Output the (x, y) coordinate of the center of the cell containing the given text.  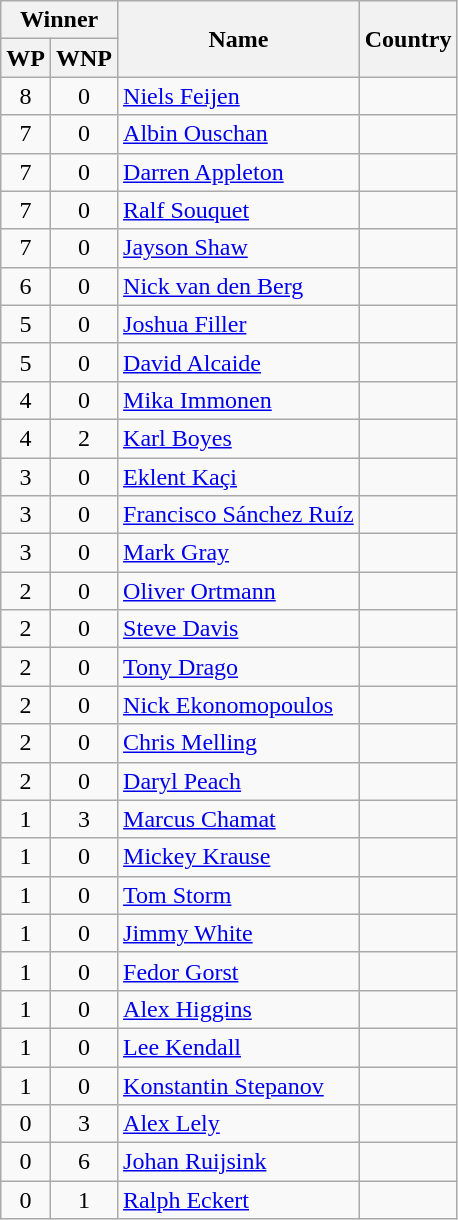
Tony Drago (239, 667)
Chris Melling (239, 743)
Darren Appleton (239, 172)
Nick Ekonomopoulos (239, 705)
Lee Kendall (239, 1047)
Oliver Ortmann (239, 591)
Ralf Souquet (239, 210)
Daryl Peach (239, 781)
Eklent Kaçi (239, 477)
Albin Ouschan (239, 134)
Nick van den Berg (239, 286)
Alex Higgins (239, 1009)
David Alcaide (239, 362)
Konstantin Stepanov (239, 1085)
Jimmy White (239, 933)
WP (26, 58)
Mickey Krause (239, 857)
Ralph Eckert (239, 1200)
Country (408, 39)
Karl Boyes (239, 438)
8 (26, 96)
Mika Immonen (239, 400)
Name (239, 39)
Johan Ruijsink (239, 1162)
Steve Davis (239, 629)
Jayson Shaw (239, 248)
Marcus Chamat (239, 819)
Fedor Gorst (239, 971)
WNP (84, 58)
Francisco Sánchez Ruíz (239, 515)
Alex Lely (239, 1124)
Joshua Filler (239, 324)
Niels Feijen (239, 96)
Winner (60, 20)
Tom Storm (239, 895)
Mark Gray (239, 553)
